Detect which cell encompasses the target text, then output its (X, Y) center coordinate. 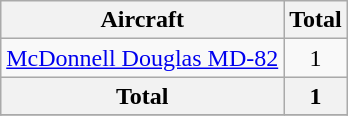
McDonnell Douglas MD-82 (142, 58)
Aircraft (142, 20)
